Return the (X, Y) coordinate for the center point of the cell that contains the specified text.  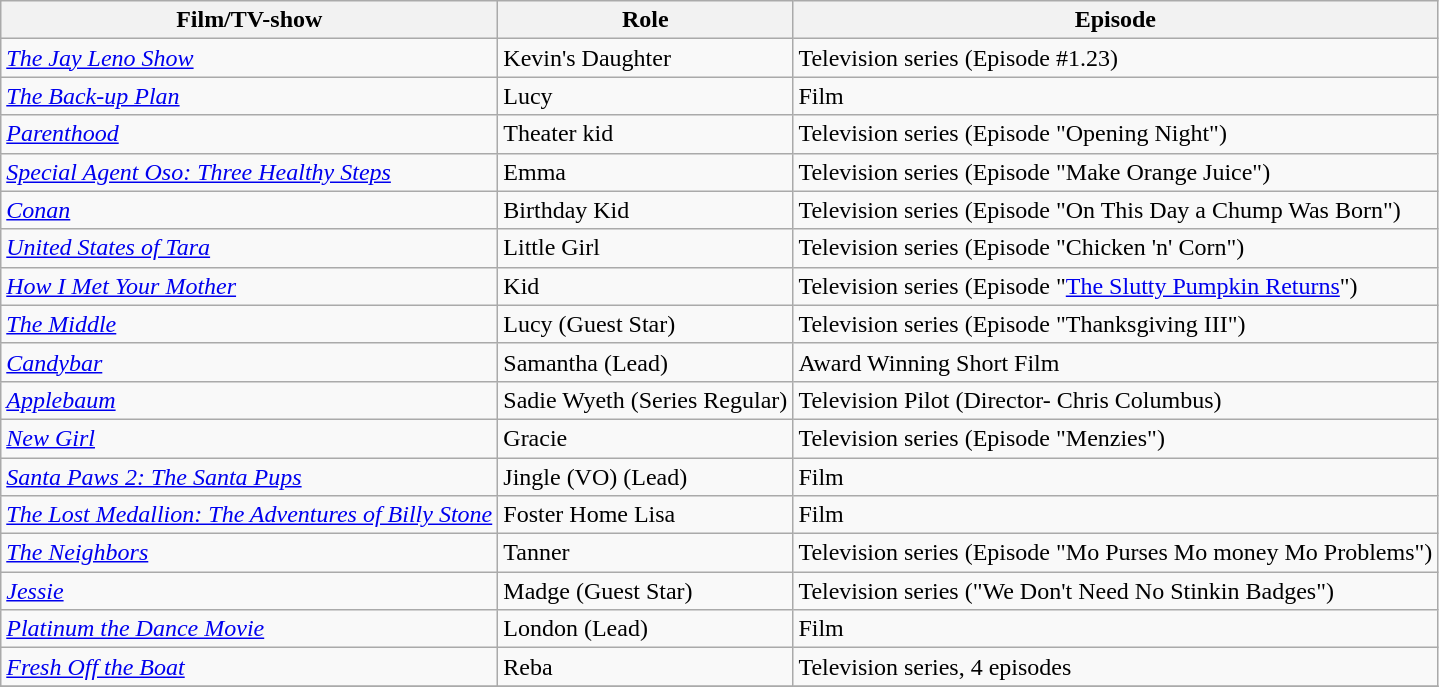
Parenthood (250, 134)
Television series (Episode "The Slutty Pumpkin Returns") (1116, 286)
Television Pilot (Director- Chris Columbus) (1116, 400)
Jingle (VO) (Lead) (646, 477)
Tanner (646, 553)
Episode (1116, 20)
Conan (250, 210)
Television series (Episode "Make Orange Juice") (1116, 172)
Television series (Episode "Opening Night") (1116, 134)
The Back-up Plan (250, 96)
Birthday Kid (646, 210)
The Lost Medallion: The Adventures of Billy Stone (250, 515)
New Girl (250, 438)
Theater kid (646, 134)
Gracie (646, 438)
Television series, 4 episodes (1116, 667)
Platinum the Dance Movie (250, 629)
Lucy (Guest Star) (646, 324)
Role (646, 20)
Santa Paws 2: The Santa Pups (250, 477)
Kevin's Daughter (646, 58)
Applebaum (250, 400)
Television series (Episode "Thanksgiving III") (1116, 324)
Special Agent Oso: Three Healthy Steps (250, 172)
Candybar (250, 362)
Television series (Episode "On This Day a Chump Was Born") (1116, 210)
Award Winning Short Film (1116, 362)
Madge (Guest Star) (646, 591)
Television series (Episode #1.23) (1116, 58)
Sadie Wyeth (Series Regular) (646, 400)
United States of Tara (250, 248)
How I Met Your Mother (250, 286)
London (Lead) (646, 629)
Television series ("We Don't Need No Stinkin Badges") (1116, 591)
The Neighbors (250, 553)
Television series (Episode "Mo Purses Mo money Mo Problems") (1116, 553)
Foster Home Lisa (646, 515)
Fresh Off the Boat (250, 667)
Television series (Episode "Menzies") (1116, 438)
Film/TV-show (250, 20)
Emma (646, 172)
The Middle (250, 324)
The Jay Leno Show (250, 58)
Kid (646, 286)
Jessie (250, 591)
Reba (646, 667)
Television series (Episode "Chicken 'n' Corn") (1116, 248)
Lucy (646, 96)
Samantha (Lead) (646, 362)
Little Girl (646, 248)
